Return (X, Y) of the center of cell containing provided text 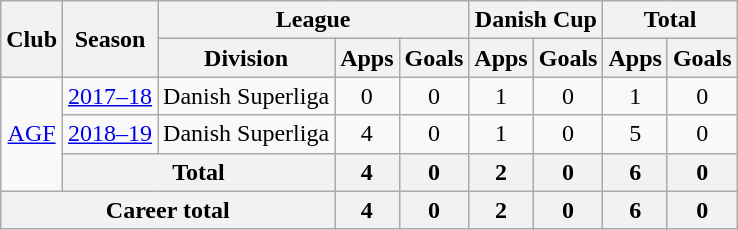
Season (110, 39)
2018–19 (110, 134)
5 (635, 134)
Danish Cup (536, 20)
Club (32, 39)
AGF (32, 134)
Career total (168, 210)
2017–18 (110, 96)
Division (246, 58)
League (314, 20)
